From the cell containing the given text, extract its center point as (x, y) coordinate. 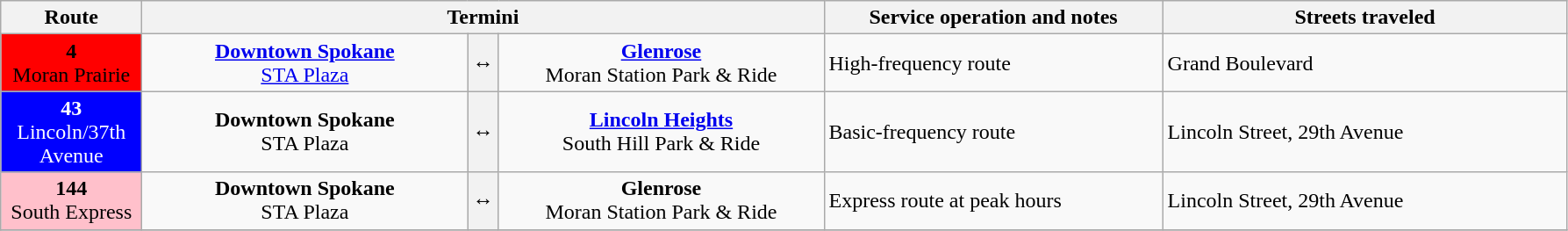
Termini (483, 18)
Grand Boulevard (1365, 63)
144South Express (72, 200)
Service operation and notes (993, 18)
Lincoln HeightsSouth Hill Park & Ride (662, 132)
43Lincoln/37th Avenue (72, 132)
Express route at peak hours (993, 200)
High-frequency route (993, 63)
Basic-frequency route (993, 132)
4Moran Prairie (72, 63)
Route (72, 18)
Streets traveled (1365, 18)
